From the cell containing the given text, extract its center point as [x, y] coordinate. 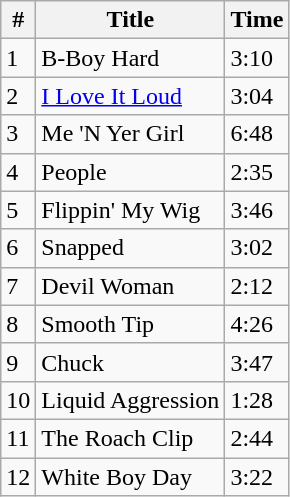
6 [18, 248]
3:04 [257, 96]
1 [18, 58]
7 [18, 286]
4 [18, 172]
3 [18, 134]
The Roach Clip [130, 438]
Title [130, 20]
5 [18, 210]
# [18, 20]
2:35 [257, 172]
2:44 [257, 438]
3:46 [257, 210]
8 [18, 324]
4:26 [257, 324]
White Boy Day [130, 477]
3:47 [257, 362]
3:02 [257, 248]
Devil Woman [130, 286]
Flippin' My Wig [130, 210]
People [130, 172]
Chuck [130, 362]
B-Boy Hard [130, 58]
11 [18, 438]
Liquid Aggression [130, 400]
2:12 [257, 286]
Smooth Tip [130, 324]
I Love It Loud [130, 96]
2 [18, 96]
1:28 [257, 400]
Snapped [130, 248]
6:48 [257, 134]
Me 'N Yer Girl [130, 134]
10 [18, 400]
3:10 [257, 58]
9 [18, 362]
Time [257, 20]
3:22 [257, 477]
12 [18, 477]
